Determine the [X, Y] coordinate at the center of the cell enclosing the given text.  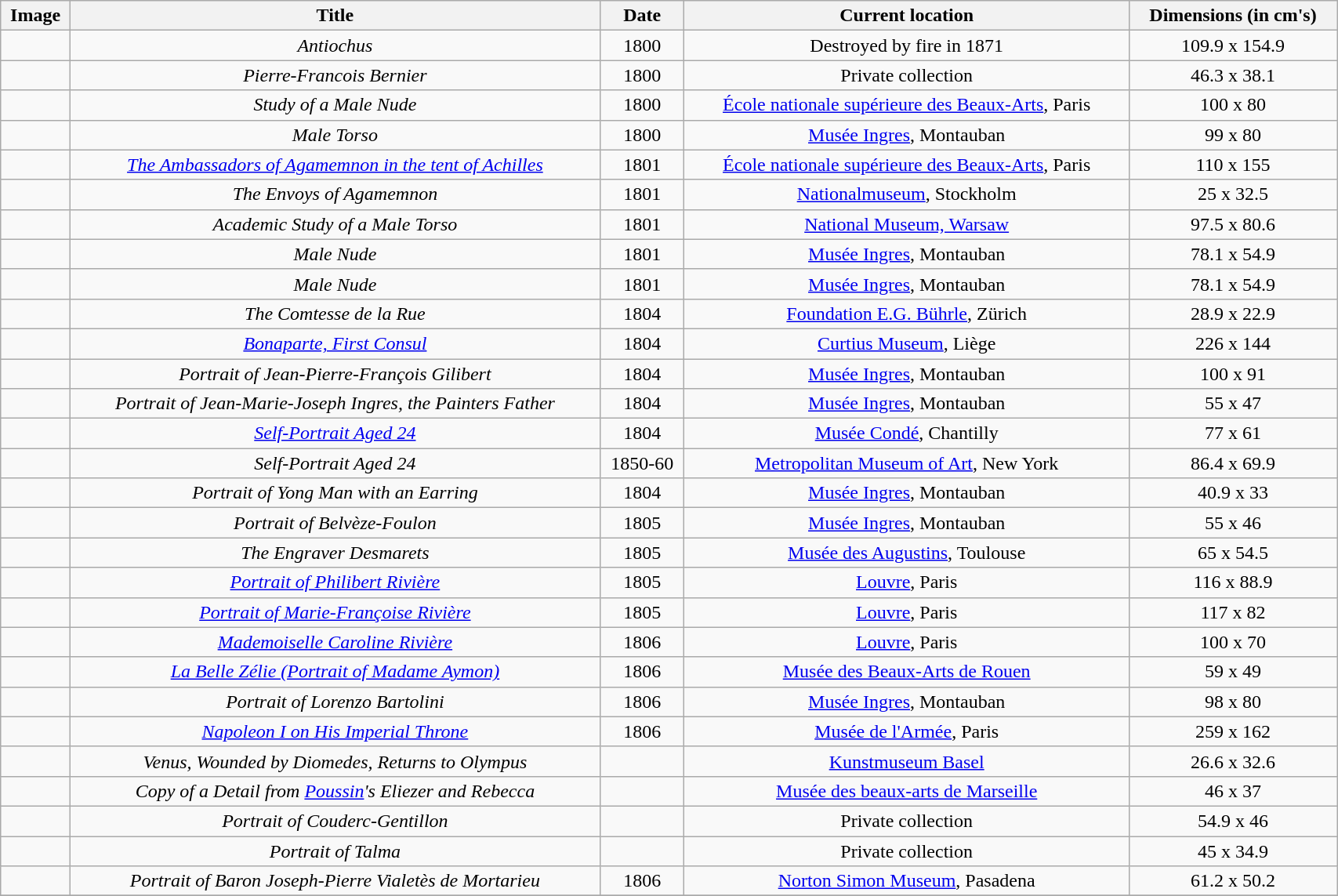
Metropolitan Museum of Art, New York [906, 463]
The Envoys of Agamemnon [335, 194]
25 x 32.5 [1232, 194]
Nationalmuseum, Stockholm [906, 194]
Foundation E.G. Bührle, Zürich [906, 314]
Current location [906, 16]
Kunstmuseum Basel [906, 761]
61.2 x 50.2 [1232, 881]
98 x 80 [1232, 702]
Portrait of Jean-Pierre-François Gilibert [335, 374]
Portrait of Yong Man with an Earring [335, 493]
97.5 x 80.6 [1232, 224]
Venus, Wounded by Diomedes, Returns to Olympus [335, 761]
Portrait of Jean-Marie-Joseph Ingres, the Painters Father [335, 404]
110 x 155 [1232, 165]
100 x 91 [1232, 374]
Study of a Male Nude [335, 105]
Curtius Museum, Liège [906, 343]
77 x 61 [1232, 433]
Musée de l'Armée, Paris [906, 731]
226 x 144 [1232, 343]
Portrait of Talma [335, 851]
Portrait of Philibert Rivière [335, 582]
100 x 70 [1232, 642]
Musée Condé, Chantilly [906, 433]
109.9 x 154.9 [1232, 45]
Copy of a Detail from Poussin's Eliezer and Rebecca [335, 791]
46.3 x 38.1 [1232, 75]
Male Torso [335, 135]
54.9 x 46 [1232, 821]
116 x 88.9 [1232, 582]
Portrait of Lorenzo Bartolini [335, 702]
Title [335, 16]
Destroyed by fire in 1871 [906, 45]
Mademoiselle Caroline Rivière [335, 642]
Bonaparte, First Consul [335, 343]
Musée des beaux-arts de Marseille [906, 791]
46 x 37 [1232, 791]
1850-60 [642, 463]
65 x 54.5 [1232, 553]
55 x 46 [1232, 523]
Musée des Augustins, Toulouse [906, 553]
Portrait of Marie-Françoise Rivière [335, 612]
Portrait of Couderc-Gentillon [335, 821]
Portrait of Belvèze-Foulon [335, 523]
59 x 49 [1232, 672]
99 x 80 [1232, 135]
100 x 80 [1232, 105]
86.4 x 69.9 [1232, 463]
28.9 x 22.9 [1232, 314]
Pierre-Francois Bernier [335, 75]
Date [642, 16]
The Comtesse de la Rue [335, 314]
259 x 162 [1232, 731]
55 x 47 [1232, 404]
45 x 34.9 [1232, 851]
Academic Study of a Male Torso [335, 224]
Portrait of Baron Joseph-Pierre Vialetès de Mortarieu [335, 881]
117 x 82 [1232, 612]
Musée des Beaux-Arts de Rouen [906, 672]
The Engraver Desmarets [335, 553]
Napoleon I on His Imperial Throne [335, 731]
Image [36, 16]
Antiochus [335, 45]
Dimensions (in cm's) [1232, 16]
40.9 x 33 [1232, 493]
The Ambassadors of Agamemnon in the tent of Achilles [335, 165]
26.6 x 32.6 [1232, 761]
La Belle Zélie (Portrait of Madame Aymon) [335, 672]
Norton Simon Museum, Pasadena [906, 881]
National Museum, Warsaw [906, 224]
